Determine the [x, y] coordinate at the center of the cell enclosing the given text.  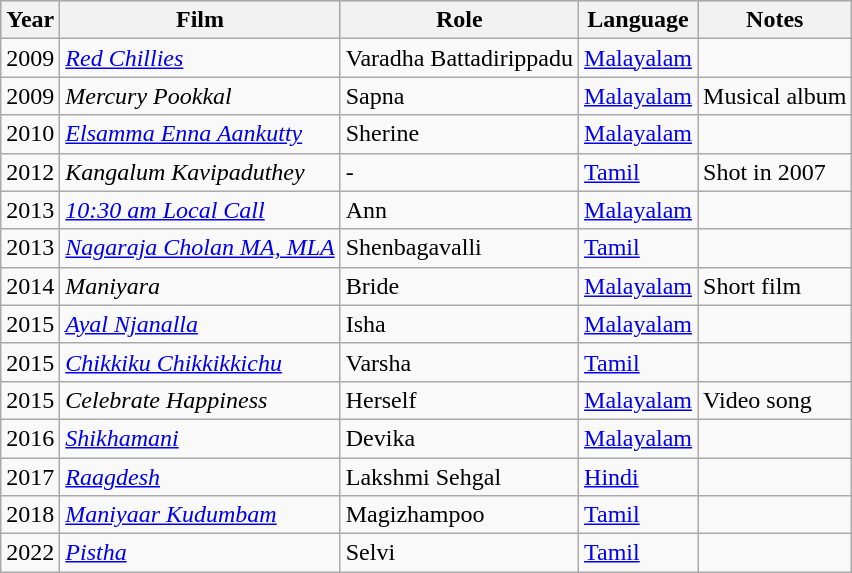
Year [30, 20]
Selvi [459, 553]
10:30 am Local Call [200, 210]
Lakshmi Sehgal [459, 477]
Musical album [775, 96]
Varsha [459, 362]
- [459, 172]
2012 [30, 172]
Maniyaar Kudumbam [200, 515]
Pistha [200, 553]
Shenbagavalli [459, 248]
Magizhampoo [459, 515]
Nagaraja Cholan MA, MLA [200, 248]
2017 [30, 477]
Maniyara [200, 286]
Notes [775, 20]
2018 [30, 515]
Raagdesh [200, 477]
Film [200, 20]
Red Chillies [200, 58]
Role [459, 20]
Elsamma Enna Aankutty [200, 134]
Kangalum Kavipaduthey [200, 172]
Sapna [459, 96]
2010 [30, 134]
Short film [775, 286]
Celebrate Happiness [200, 400]
Shikhamani [200, 438]
Language [638, 20]
Chikkiku Chikkikkichu [200, 362]
Ann [459, 210]
2016 [30, 438]
Shot in 2007 [775, 172]
Hindi [638, 477]
Sherine [459, 134]
2022 [30, 553]
2014 [30, 286]
Devika [459, 438]
Mercury Pookkal [200, 96]
Video song [775, 400]
Varadha Battadirippadu [459, 58]
Ayal Njanalla [200, 324]
Isha [459, 324]
Bride [459, 286]
Herself [459, 400]
